Return [x, y] of the center of cell containing provided text 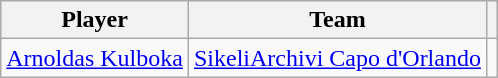
SikeliArchivi Capo d'Orlando [337, 58]
Team [337, 20]
Player [95, 20]
Arnoldas Kulboka [95, 58]
